Pinpoint the cell where the given text exists, returning its (x, y) midpoint coordinate. 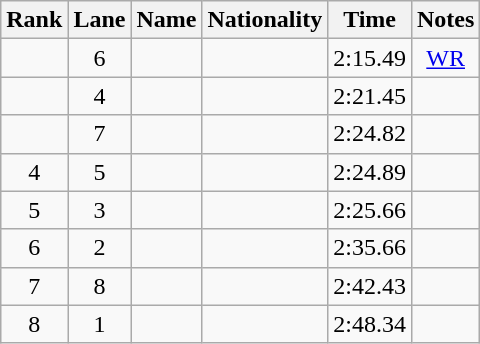
2:24.82 (370, 134)
Nationality (265, 20)
2:42.43 (370, 286)
Notes (445, 20)
2:25.66 (370, 210)
3 (100, 210)
1 (100, 324)
WR (445, 58)
2:21.45 (370, 96)
Time (370, 20)
2:35.66 (370, 248)
Lane (100, 20)
Rank (34, 20)
2 (100, 248)
2:15.49 (370, 58)
2:24.89 (370, 172)
2:48.34 (370, 324)
Name (166, 20)
